Scan for the cell matching the given text and deliver its (X, Y) coordinate at center. 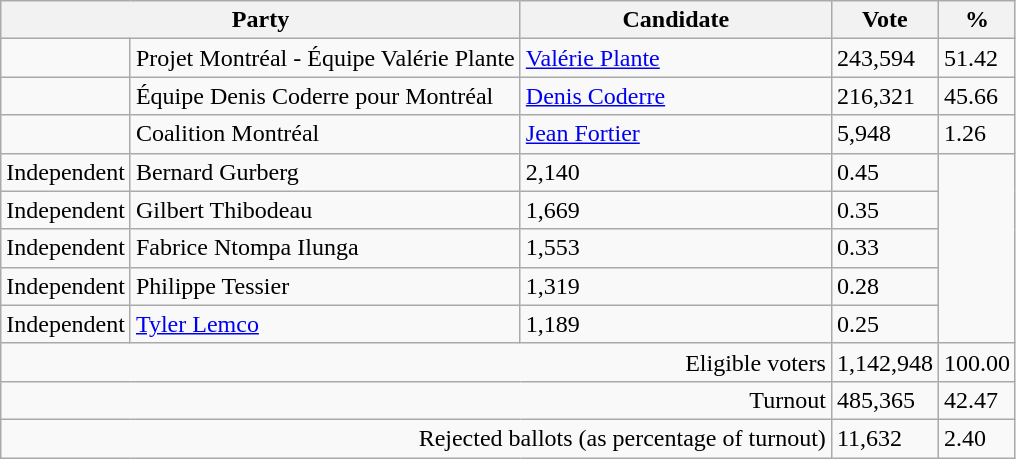
Bernard Gurberg (325, 172)
Eligible voters (416, 362)
216,321 (884, 96)
% (976, 20)
Équipe Denis Coderre pour Montréal (325, 96)
1,142,948 (884, 362)
Candidate (676, 20)
Projet Montréal - Équipe Valérie Plante (325, 58)
5,948 (884, 134)
485,365 (884, 400)
Valérie Plante (676, 58)
0.28 (884, 286)
Rejected ballots (as percentage of turnout) (416, 438)
243,594 (884, 58)
Gilbert Thibodeau (325, 210)
0.25 (884, 324)
Philippe Tessier (325, 286)
Fabrice Ntompa Ilunga (325, 248)
Vote (884, 20)
2,140 (676, 172)
0.45 (884, 172)
Jean Fortier (676, 134)
Turnout (416, 400)
0.35 (884, 210)
2.40 (976, 438)
11,632 (884, 438)
1,669 (676, 210)
45.66 (976, 96)
Coalition Montréal (325, 134)
42.47 (976, 400)
Tyler Lemco (325, 324)
Party (261, 20)
1,189 (676, 324)
1.26 (976, 134)
1,319 (676, 286)
0.33 (884, 248)
Denis Coderre (676, 96)
1,553 (676, 248)
51.42 (976, 58)
100.00 (976, 362)
